Search for the cell housing the specified text and yield its [X, Y] center coordinate. 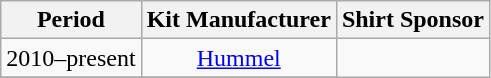
Kit Manufacturer [238, 20]
2010–present [71, 58]
Hummel [238, 58]
Period [71, 20]
Shirt Sponsor [412, 20]
